Determine the (X, Y) coordinate at the center of the cell enclosing the given text.  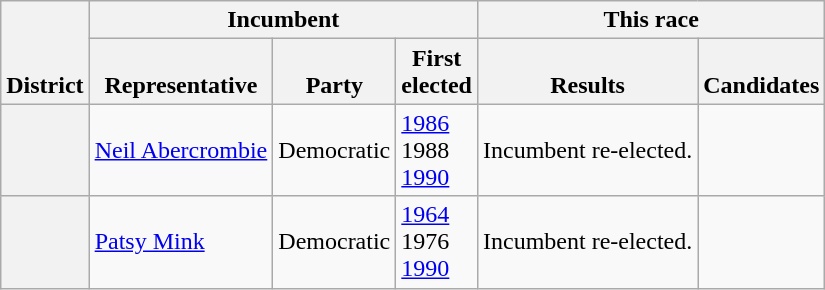
District (45, 52)
Party (334, 72)
Representative (181, 72)
This race (650, 20)
1986 1988 1990 (437, 150)
Firstelected (437, 72)
Patsy Mink (181, 242)
Incumbent (283, 20)
Candidates (762, 72)
Results (587, 72)
Neil Abercrombie (181, 150)
19641976 1990 (437, 242)
